Determine the [X, Y] coordinate at the center of the cell enclosing the given text.  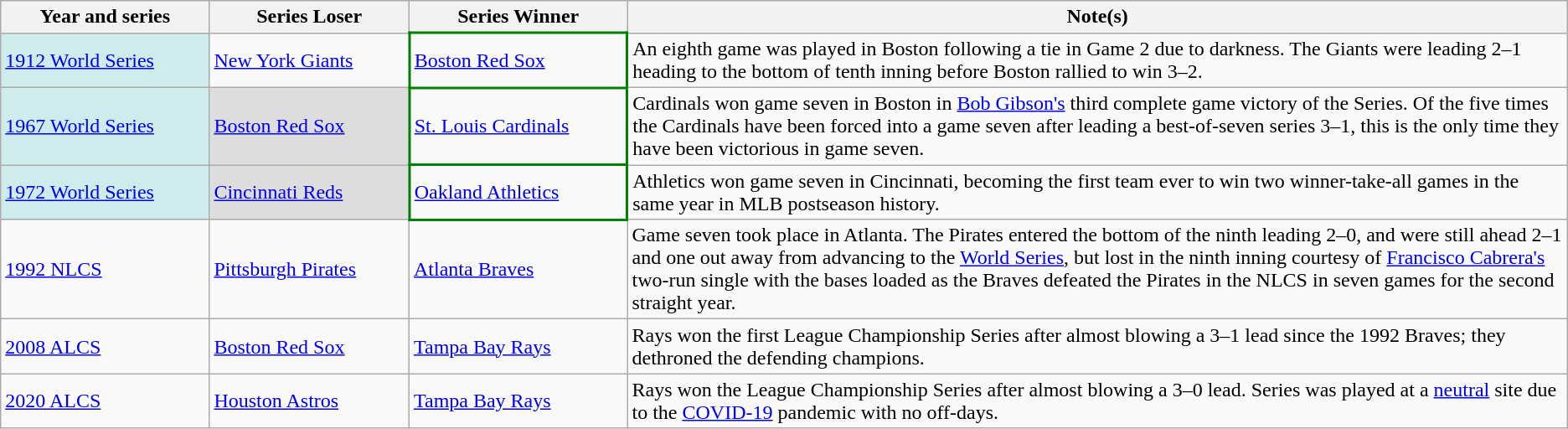
Houston Astros [310, 401]
Cincinnati Reds [310, 193]
Pittsburgh Pirates [310, 270]
St. Louis Cardinals [518, 127]
Oakland Athletics [518, 193]
Series Winner [518, 17]
Rays won the first League Championship Series after almost blowing a 3–1 lead since the 1992 Braves; they dethroned the defending champions. [1097, 347]
2020 ALCS [106, 401]
Note(s) [1097, 17]
Atlanta Braves [518, 270]
1972 World Series [106, 193]
Year and series [106, 17]
1992 NLCS [106, 270]
Series Loser [310, 17]
1912 World Series [106, 60]
2008 ALCS [106, 347]
1967 World Series [106, 127]
Athletics won game seven in Cincinnati, becoming the first team ever to win two winner-take-all games in the same year in MLB postseason history. [1097, 193]
New York Giants [310, 60]
